Return the [x, y] coordinate for the center point of the cell that contains the specified text.  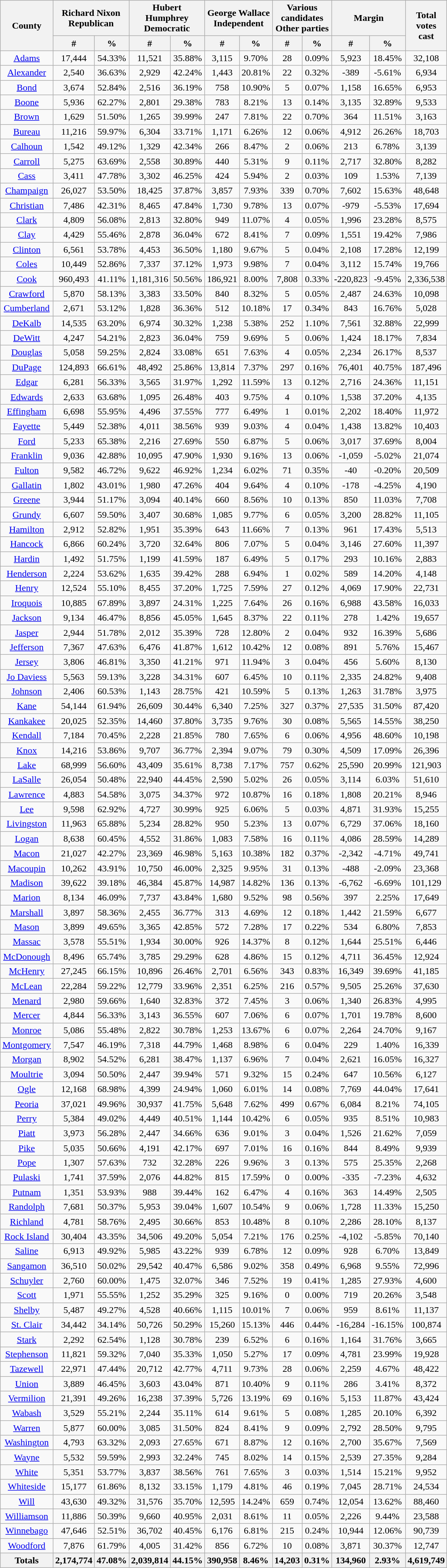
5,487 [74, 1310]
24.70% [388, 1030]
49.65% [111, 927]
2,394 [222, 750]
46.00% [187, 868]
856 [222, 1546]
1,973 [222, 264]
21.59% [388, 912]
Hancock [27, 544]
534 [351, 927]
286 [351, 1383]
Margin [369, 18]
297 [287, 367]
5,953 [149, 1207]
48.60% [388, 736]
33.71% [187, 132]
1,725 [222, 588]
6.56% [255, 971]
959 [351, 1310]
10,403 [426, 426]
-5.02% [388, 456]
824 [222, 1428]
8,638 [74, 839]
745 [222, 1457]
Union [27, 1383]
39,622 [74, 883]
41.11% [111, 279]
17,649 [426, 897]
54.33% [111, 58]
28.50% [388, 1428]
53.86% [111, 750]
29,542 [149, 1266]
815 [222, 1178]
5,233 [74, 441]
58.36% [111, 912]
30.99% [187, 809]
White [27, 1472]
9,505 [351, 986]
628 [222, 957]
2,031 [222, 1516]
397 [351, 897]
48,648 [426, 190]
1,085 [222, 515]
Schuyler [27, 1280]
327 [287, 706]
21,391 [74, 1399]
5,565 [351, 721]
59.59% [111, 1457]
DuPage [27, 367]
Hubert HumphreyDemocratic [167, 18]
26,054 [74, 780]
44.79% [187, 1045]
0.22% [317, 927]
216 [287, 986]
Clark [27, 220]
24.31% [187, 603]
960,493 [74, 279]
3,548 [426, 1295]
54.21% [111, 338]
9,134 [74, 618]
46,384 [149, 883]
5,351 [74, 1472]
79 [287, 750]
8.32% [255, 294]
Totals [27, 1560]
22,999 [426, 323]
9.98% [255, 264]
10.59% [255, 692]
19.42% [388, 235]
14.82% [255, 883]
26.17% [388, 353]
891 [351, 647]
32.89% [388, 102]
8,132 [149, 1487]
9.96% [255, 1163]
47.08% [111, 1560]
0.44% [317, 1325]
949 [222, 220]
14,203 [287, 1560]
49.26% [111, 1399]
928 [351, 1251]
2,487 [351, 294]
651 [222, 353]
2,495 [149, 1222]
2,993 [149, 1457]
346 [222, 1280]
54,144 [74, 706]
8,282 [426, 161]
Marshall [27, 912]
41.59% [187, 559]
4.81% [255, 1487]
1,158 [351, 87]
950 [222, 824]
571 [222, 1074]
51.17% [111, 500]
2,174,774 [74, 1560]
44.82% [187, 1178]
4,496 [149, 411]
59.25% [111, 353]
32.24% [187, 1457]
4,995 [426, 1001]
11,137 [426, 1310]
52.84% [111, 87]
11,521 [149, 58]
2,717 [351, 161]
1,143 [149, 692]
7.06% [255, 1015]
27.60% [388, 544]
19 [287, 1280]
St. Clair [27, 1325]
2,234 [351, 353]
18.45% [388, 58]
5,923 [351, 58]
66.61% [111, 367]
659 [287, 1501]
43,409 [149, 765]
8,738 [222, 765]
9.64% [255, 485]
47.90% [187, 456]
30.44% [187, 706]
Pope [27, 1163]
31.93% [388, 809]
10,896 [149, 971]
2,944 [74, 632]
12,595 [222, 1501]
-2.09% [388, 868]
Boone [27, 102]
1,551 [351, 235]
2,760 [74, 1280]
16,238 [149, 1399]
8.56% [255, 500]
18,425 [149, 190]
Pike [27, 1148]
7,769 [351, 1089]
13.67% [255, 1030]
9,408 [426, 677]
45.87% [187, 883]
226 [222, 1163]
61.94% [111, 706]
47.84% [187, 205]
Jersey [27, 662]
252 [287, 323]
1,728 [351, 1207]
6.70% [388, 1251]
13.62% [388, 1501]
20.81% [255, 73]
8.02% [255, 1457]
10,885 [74, 603]
9.44% [388, 1516]
8,496 [74, 957]
0.19% [317, 1487]
-5.61% [388, 73]
39.18% [111, 883]
3,806 [74, 662]
4,552 [149, 839]
7.07% [255, 544]
Champaign [27, 190]
1,951 [149, 529]
2,912 [74, 529]
1,934 [149, 942]
16,349 [351, 971]
2,292 [74, 1339]
1,514 [351, 1472]
22,284 [74, 986]
325 [222, 1295]
3,365 [149, 927]
Lee [27, 809]
42.27% [111, 853]
29.38% [187, 102]
4,956 [351, 736]
Edgar [27, 382]
42.77% [187, 1369]
37,630 [426, 986]
3.41% [388, 1383]
10.48% [255, 1222]
293 [351, 559]
26,027 [74, 190]
13.19% [255, 1399]
8.00% [255, 279]
Cass [27, 176]
4,429 [74, 235]
58.13% [111, 294]
Clinton [27, 250]
6,340 [222, 706]
62.27% [111, 102]
1,181,316 [149, 279]
732 [149, 1163]
6,729 [351, 824]
9.73% [255, 1369]
0.02% [317, 573]
2,801 [149, 102]
5,384 [74, 1118]
10.54% [255, 1207]
187,496 [426, 367]
Tazewell [27, 1369]
5,877 [74, 1428]
-16,284 [351, 1325]
DeKalb [27, 323]
11.59% [255, 382]
46 [287, 1487]
47.63% [111, 647]
Hardin [27, 559]
11,151 [426, 382]
8,004 [426, 441]
7,602 [351, 190]
Iroquois [27, 603]
6.02% [255, 471]
98 [287, 897]
40.47% [187, 1266]
14.24% [255, 1501]
22,731 [426, 588]
31.97% [187, 382]
512 [222, 308]
1.53% [388, 176]
109 [351, 176]
53.77% [111, 1472]
Richland [27, 1222]
2,792 [351, 1428]
932 [351, 632]
2,108 [351, 250]
2,813 [149, 220]
8,537 [426, 353]
8.49% [388, 1148]
19,657 [426, 618]
50.29% [187, 1325]
9.01% [255, 1133]
25.26% [388, 986]
5,936 [74, 102]
14.55% [388, 721]
0.41% [317, 1280]
Whiteside [27, 1487]
9.70% [255, 58]
440 [222, 161]
37.39% [187, 1399]
18,703 [426, 132]
3,529 [74, 1413]
1,265 [149, 117]
364 [351, 117]
32.07% [187, 1280]
47.78% [111, 176]
65.74% [111, 957]
1,238 [222, 323]
30.37% [388, 1546]
44.04% [388, 1089]
1,475 [149, 1280]
Crawford [27, 294]
30.68% [187, 515]
20.21% [388, 794]
23,588 [426, 1516]
840 [222, 294]
2,351 [222, 986]
17.09% [388, 750]
21.85% [187, 736]
121,903 [426, 765]
49.92% [111, 1251]
32.88% [388, 323]
871 [222, 1383]
2,980 [74, 1001]
7,708 [426, 500]
6,677 [426, 912]
31,576 [149, 1501]
Williamson [27, 1516]
26.48% [187, 397]
15,467 [426, 647]
2,259 [351, 1369]
6,304 [149, 132]
1,164 [351, 1339]
65.88% [111, 824]
Effingham [27, 411]
28.75% [187, 692]
8,137 [426, 1222]
Gallatin [27, 485]
9,952 [426, 1472]
9.69% [255, 338]
9,167 [426, 1030]
339 [287, 190]
27,245 [74, 971]
46.45% [111, 1383]
25.51% [388, 942]
4,069 [351, 588]
9,939 [426, 1148]
55.48% [111, 1030]
7,367 [74, 647]
47,646 [74, 1531]
8,600 [426, 1015]
2,701 [222, 971]
46.81% [111, 662]
1,607 [222, 1207]
35.33% [187, 1354]
50,726 [149, 1325]
12,524 [74, 588]
33.08% [187, 353]
14.20% [388, 573]
43.84% [187, 897]
6,176 [222, 1531]
40.95% [187, 1516]
3,603 [149, 1383]
15,177 [74, 1487]
66.15% [111, 971]
1,526 [351, 1133]
6.94% [255, 573]
10.90% [255, 87]
21,074 [426, 456]
70,140 [426, 1236]
7.21% [255, 1236]
17.90% [388, 588]
39.99% [187, 117]
50.66% [111, 1148]
34.14% [111, 1325]
843 [351, 308]
35.29% [187, 1295]
36,702 [149, 1531]
26.83% [388, 1001]
57.63% [111, 1163]
61.86% [111, 1487]
9.77% [255, 515]
5,985 [149, 1251]
67.89% [111, 603]
Henry [27, 588]
3,135 [351, 102]
41,185 [426, 971]
9,284 [426, 1457]
358 [287, 1266]
697 [222, 1148]
23.28% [388, 220]
13.82% [388, 426]
DeWitt [27, 338]
278 [351, 618]
313 [222, 912]
71 [287, 471]
41.75% [187, 1104]
229 [351, 1045]
39.42% [187, 573]
1,802 [74, 485]
1.40% [388, 1045]
-389 [351, 73]
56.28% [111, 1133]
961 [351, 529]
-178 [351, 485]
88,460 [426, 1501]
-979 [351, 205]
1,128 [149, 1339]
Mason [27, 927]
1,351 [74, 1192]
6,988 [351, 603]
54.52% [111, 1060]
16,033 [426, 603]
10.87% [255, 794]
3,735 [222, 721]
20.99% [388, 765]
6,968 [351, 1266]
50.02% [111, 1266]
34,506 [149, 1236]
8,465 [149, 205]
Pulaski [27, 1178]
3,407 [149, 515]
42.31% [111, 205]
2,878 [149, 235]
6,866 [74, 544]
424 [222, 176]
40.75% [388, 367]
Jo Daviess [27, 677]
7.62% [255, 1104]
15,250 [426, 1207]
6,698 [74, 411]
47.44% [111, 1369]
62.92% [111, 809]
12.80% [255, 632]
59.50% [111, 515]
1,680 [222, 897]
6,953 [426, 87]
5.38% [255, 323]
35.88% [187, 58]
46.72% [111, 471]
1,538 [351, 397]
18.17% [388, 338]
43.58% [388, 603]
8,902 [74, 1060]
36.36% [187, 308]
8,946 [426, 794]
29.29% [187, 957]
12,747 [426, 1546]
0.62% [317, 765]
63.32% [111, 1443]
53.12% [111, 308]
6.03% [388, 780]
187 [222, 559]
Grundy [27, 515]
Christian [27, 205]
30,937 [149, 1104]
Livingston [27, 824]
45.05% [187, 618]
9,036 [74, 456]
2,335 [351, 677]
1,612 [222, 647]
6.45% [255, 677]
10.18% [255, 308]
30.00% [187, 942]
136 [287, 883]
Bond [27, 87]
28.71% [388, 1487]
2,539 [351, 1457]
43.35% [111, 1236]
2,823 [149, 338]
59.13% [111, 677]
39.44% [187, 1192]
11.94% [255, 662]
10,944 [351, 1531]
7.63% [255, 353]
8.46% [255, 1560]
7,059 [426, 1133]
35.70% [187, 1501]
12,054 [351, 1501]
34.31% [187, 677]
-0.20% [388, 471]
37.06% [388, 824]
3,139 [426, 146]
-335 [351, 1178]
7,737 [149, 897]
2,455 [149, 912]
7.28% [255, 927]
34,442 [74, 1325]
Moultrie [27, 1074]
20,509 [426, 471]
39.94% [187, 1074]
25.35% [388, 1163]
58.76% [111, 1222]
5.27% [255, 1354]
0.17% [317, 559]
0.15% [317, 1457]
60.45% [111, 839]
16,327 [426, 1060]
1,741 [74, 1178]
660 [222, 500]
4,247 [74, 338]
37.87% [187, 190]
5,686 [426, 632]
12,199 [426, 250]
0.33% [317, 279]
589 [351, 573]
56.60% [111, 765]
4,528 [149, 1310]
27.93% [388, 1280]
971 [222, 662]
239 [222, 1339]
2,244 [149, 1413]
1,701 [351, 1015]
Macon [27, 853]
5,054 [222, 1236]
2,268 [426, 1163]
0.56% [317, 897]
2,558 [149, 161]
15.74% [388, 264]
51.50% [111, 117]
2,039,814 [149, 1560]
15,255 [426, 809]
42.88% [111, 456]
21.62% [388, 1133]
21,027 [74, 853]
4,449 [149, 1118]
4,453 [149, 250]
24.63% [388, 294]
34.37% [187, 794]
1,253 [222, 1030]
14.49% [388, 1192]
2,824 [149, 353]
3,720 [149, 544]
31.86% [187, 839]
5,058 [74, 353]
Woodford [27, 1546]
52.86% [111, 264]
24.94% [187, 1089]
55.55% [111, 1295]
Lake [27, 765]
10.16% [388, 559]
Piatt [27, 1133]
Edwards [27, 397]
0.30% [317, 750]
Randolph [27, 1207]
215 [287, 1531]
4,809 [74, 220]
3,302 [149, 176]
1,083 [222, 839]
52.35% [111, 721]
3,857 [222, 190]
31.76% [388, 1339]
68.98% [111, 1089]
37.59% [111, 1178]
11,972 [426, 411]
Total votes cast [426, 26]
2,883 [426, 559]
Peoria [27, 1104]
186,921 [222, 279]
14,289 [426, 839]
Montgomery [27, 1045]
9,582 [74, 471]
60.53% [111, 692]
4.69% [255, 912]
Franklin [27, 456]
1,996 [351, 220]
4,883 [74, 794]
Will [27, 1501]
Perry [27, 1118]
32.28% [187, 1163]
Winnebago [27, 1531]
2,633 [74, 397]
7,040 [149, 1354]
7,986 [426, 235]
-4.25% [388, 485]
7.58% [255, 839]
7.81% [255, 117]
Mercer [27, 1015]
5,086 [74, 1030]
8.98% [255, 1045]
55.21% [111, 1413]
15,260 [222, 1325]
Monroe [27, 1030]
1,180 [222, 250]
Stephenson [27, 1354]
51,610 [426, 780]
Jefferson [27, 647]
7.17% [255, 765]
Cumberland [27, 308]
8,372 [426, 1383]
Massac [27, 942]
44.45% [187, 780]
-16.15% [388, 1325]
23.99% [388, 1354]
9.78% [255, 205]
7,318 [149, 1045]
63.69% [111, 161]
36.19% [187, 87]
7,561 [351, 323]
33.96% [187, 986]
63.20% [111, 323]
8,134 [74, 897]
1,095 [149, 397]
1,644 [351, 942]
16.76% [388, 308]
850 [351, 500]
37.69% [388, 441]
53.50% [111, 190]
2.25% [388, 897]
49.27% [111, 1310]
1,930 [222, 456]
636 [222, 1133]
McHenry [27, 971]
3,017 [351, 441]
5,870 [74, 294]
8,856 [149, 618]
37.80% [187, 721]
14.37% [255, 942]
27,535 [351, 706]
16.05% [388, 1060]
12,779 [149, 986]
Vermilion [27, 1399]
Wabash [27, 1413]
43.91% [111, 868]
1,050 [222, 1354]
1,329 [149, 146]
10.01% [255, 1310]
46.92% [187, 471]
2,671 [74, 308]
1,179 [222, 1487]
20.26% [388, 1295]
1,199 [149, 559]
28.10% [388, 1222]
-5.53% [388, 205]
9.75% [255, 397]
7.01% [255, 1148]
2,226 [351, 1516]
757 [287, 765]
32,108 [426, 58]
6,127 [426, 1074]
Macoupin [27, 868]
42.85% [187, 927]
728 [222, 632]
647 [351, 1074]
7.37% [255, 367]
759 [222, 338]
Logan [27, 839]
33.50% [187, 294]
2,716 [351, 382]
10,262 [74, 868]
36,510 [74, 1266]
52.82% [111, 529]
18,160 [426, 824]
363 [351, 1192]
-4.71% [388, 853]
777 [222, 411]
19,766 [426, 264]
1,828 [149, 308]
14,535 [74, 323]
36.63% [111, 73]
101,129 [426, 883]
3,383 [149, 294]
5,532 [74, 1457]
9.55% [388, 1266]
4,619,749 [426, 1560]
County [27, 26]
643 [222, 529]
11.87% [388, 1399]
40.14% [187, 500]
4,632 [426, 1178]
-488 [351, 868]
George WallaceIndependent [238, 18]
4,844 [74, 1015]
6.26% [255, 132]
Scott [27, 1295]
Saline [27, 1251]
3,228 [149, 677]
6,586 [222, 1266]
25,590 [351, 765]
2,264 [351, 1030]
9,795 [426, 1428]
19.78% [388, 1015]
7.64% [255, 603]
7.52% [255, 1280]
4,011 [149, 426]
Kendall [27, 736]
43,630 [74, 1501]
162 [222, 1192]
10,198 [426, 736]
761 [222, 1472]
Fulton [27, 471]
3,085 [149, 1428]
-7.23% [388, 1178]
41.87% [187, 647]
17,444 [74, 58]
69 [287, 1399]
Clay [27, 235]
176 [287, 1236]
6,561 [74, 250]
55.10% [111, 588]
9.03% [255, 426]
5.94% [255, 176]
2,621 [351, 1060]
-6,762 [351, 883]
43.04% [187, 1383]
9.07% [255, 750]
10.38% [255, 853]
1.10% [317, 323]
9,622 [149, 471]
1,115 [222, 1310]
134,960 [351, 1560]
7,834 [426, 338]
0.83% [317, 971]
40.66% [187, 1310]
935 [351, 1118]
13,849 [426, 1251]
31.78% [388, 692]
5,275 [74, 161]
McLean [27, 986]
Hamilton [27, 529]
4,399 [149, 1089]
4,148 [426, 573]
5,449 [74, 426]
Washington [27, 1443]
1,468 [222, 1045]
22,971 [74, 1369]
59.97% [111, 132]
844 [351, 1148]
0.32% [317, 73]
0.35% [317, 471]
2.93% [388, 1560]
4,793 [74, 1443]
61.79% [111, 1546]
2,336,538 [426, 279]
572 [222, 927]
Douglas [27, 353]
2,012 [149, 632]
11,886 [74, 1516]
22,940 [149, 780]
76,401 [351, 367]
16.39% [388, 632]
12,924 [426, 957]
0.01% [317, 411]
8.87% [255, 1443]
100,874 [426, 1325]
8.47% [255, 146]
0.49% [317, 1266]
2,216 [149, 441]
1,980 [149, 485]
Ford [27, 441]
11.33% [388, 1207]
5,234 [149, 824]
-9.45% [388, 279]
783 [222, 102]
9.76% [255, 721]
17,641 [426, 1089]
15.21% [388, 1472]
3,411 [74, 176]
32.64% [187, 544]
49.20% [187, 1236]
0.74% [317, 1501]
59.22% [111, 986]
5,648 [222, 1104]
55.95% [111, 411]
27 [287, 588]
7,569 [426, 1443]
972 [222, 794]
343 [287, 971]
1,263 [351, 692]
5,726 [222, 1399]
37.12% [187, 264]
50.37% [111, 1207]
1,635 [149, 573]
2,406 [74, 692]
43,424 [426, 1399]
3,146 [351, 544]
-40 [351, 471]
14,987 [222, 883]
14,460 [149, 721]
9.61% [255, 1413]
5,563 [74, 677]
-220,823 [351, 279]
5,163 [222, 853]
16,339 [426, 1045]
7,681 [74, 1207]
18.40% [388, 411]
0.31% [317, 1560]
49.96% [111, 1104]
7.59% [255, 588]
6.87% [255, 441]
8.51% [388, 1118]
11,216 [74, 132]
4,005 [149, 1546]
37.55% [187, 411]
6.96% [255, 1060]
Knox [27, 750]
42.17% [187, 1148]
672 [222, 235]
Rock Island [27, 1236]
550 [222, 441]
-5.85% [388, 1236]
3,114 [351, 780]
50.56% [187, 279]
36.45% [388, 957]
Fayette [27, 426]
74,105 [426, 1104]
14,216 [74, 750]
5,028 [426, 308]
3,350 [149, 662]
6,476 [149, 647]
182 [287, 853]
6.81% [255, 1531]
38,250 [426, 721]
Madison [27, 883]
51.78% [111, 632]
40.51% [187, 1118]
Adams [27, 58]
36.55% [187, 1015]
2,516 [149, 87]
17.43% [388, 529]
2,325 [222, 868]
1,808 [351, 794]
1,542 [74, 146]
0.67% [317, 1104]
7,486 [74, 205]
926 [222, 942]
11.07% [255, 220]
1,225 [222, 603]
44.15% [187, 1560]
13,814 [222, 367]
11,821 [74, 1354]
Stark [27, 1339]
Jasper [27, 632]
55.46% [111, 235]
1,438 [351, 426]
23,369 [149, 853]
42.34% [187, 146]
10.56% [388, 1074]
17.59% [255, 1178]
Kankakee [27, 721]
41.21% [187, 662]
39.69% [388, 971]
758 [222, 87]
43.01% [111, 485]
9,660 [149, 1516]
-2,342 [351, 853]
7,337 [149, 264]
614 [222, 1413]
0.14% [317, 102]
9.67% [255, 250]
6.52% [255, 1339]
2,228 [149, 736]
288 [222, 573]
2,822 [149, 1030]
3,163 [426, 117]
37,021 [74, 1104]
3,973 [74, 1133]
51.75% [111, 559]
404 [222, 485]
26,396 [426, 750]
30.66% [187, 1222]
9.32% [255, 1074]
47.26% [187, 485]
1,492 [74, 559]
68,999 [74, 765]
3,674 [74, 87]
30 [287, 721]
1,730 [222, 205]
5,153 [351, 1399]
0.25% [317, 1236]
56.08% [111, 220]
4,135 [426, 397]
24.82% [388, 677]
9.02% [255, 1266]
3,143 [149, 1015]
65.38% [111, 441]
46.19% [111, 1045]
1,144 [222, 1118]
7,853 [426, 927]
1,234 [222, 471]
33.15% [187, 1487]
6.01% [255, 1089]
2,540 [74, 73]
11,105 [426, 515]
50.39% [111, 1516]
988 [149, 1192]
6,446 [426, 942]
10,098 [426, 294]
15.13% [255, 1325]
27.69% [187, 441]
456 [351, 662]
Cook [27, 279]
70.45% [111, 736]
10,750 [149, 868]
25.86% [187, 367]
2,700 [351, 1443]
46.25% [187, 176]
27.35% [388, 1457]
11 [287, 1516]
6,392 [426, 1413]
4,191 [149, 1148]
247 [222, 117]
7.93% [255, 190]
54.58% [111, 794]
6.80% [388, 927]
390,958 [222, 1560]
1,629 [74, 117]
9.52% [255, 897]
1,640 [149, 1001]
Various candidatesOther parties [302, 18]
Sangamon [27, 1266]
3,112 [351, 264]
30.32% [187, 323]
30.89% [187, 161]
2,286 [351, 1222]
28.59% [388, 839]
1,137 [222, 1060]
2,590 [222, 780]
Carroll [27, 161]
19,928 [426, 1354]
4.86% [255, 957]
10,449 [74, 264]
3,665 [426, 1339]
4,912 [351, 132]
26.26% [388, 132]
4,190 [426, 485]
5.76% [388, 647]
780 [222, 736]
5.60% [388, 662]
59.32% [111, 1354]
7.45% [255, 1001]
3,837 [149, 1472]
LaSalle [27, 780]
McDonough [27, 957]
11.03% [388, 500]
925 [222, 809]
3,944 [74, 500]
90,739 [426, 1531]
50.50% [111, 1074]
3,871 [351, 1546]
671 [222, 1443]
48,422 [426, 1369]
72,996 [426, 1266]
6,084 [351, 1104]
40.45% [187, 1531]
1,443 [222, 73]
39.04% [187, 1207]
12,168 [74, 1089]
10.40% [255, 1383]
63.68% [111, 397]
53.62% [111, 573]
31.42% [187, 1546]
5,513 [426, 529]
7,139 [426, 176]
0.34% [317, 308]
0.57% [317, 986]
Lawrence [27, 794]
46.98% [187, 853]
8,130 [426, 662]
9,707 [149, 750]
Calhoun [27, 146]
17.28% [388, 250]
11.66% [255, 529]
1,171 [222, 132]
10,983 [426, 1118]
-6.69% [388, 883]
20,712 [149, 1369]
9,533 [426, 102]
34.66% [187, 1133]
1.42% [388, 618]
1,060 [222, 1089]
-4,102 [351, 1236]
1,424 [351, 338]
59.66% [111, 1001]
Ogle [27, 1089]
446 [287, 1325]
Wayne [27, 1457]
Henderson [27, 573]
4.67% [388, 1369]
20,025 [74, 721]
2,093 [149, 1443]
3,115 [222, 58]
266 [222, 146]
7,808 [287, 279]
7,184 [74, 736]
7.25% [255, 706]
8,575 [426, 220]
6,913 [74, 1251]
15.63% [388, 190]
31 [287, 868]
719 [351, 1295]
5.02% [255, 780]
6,934 [426, 73]
9.95% [255, 868]
Menard [27, 1001]
421 [222, 692]
Morgan [27, 1060]
36.50% [187, 250]
11.51% [388, 117]
26,609 [149, 706]
4,727 [149, 809]
3,785 [149, 957]
17,694 [426, 205]
1,645 [222, 618]
499 [287, 1104]
806 [222, 544]
Shelby [27, 1310]
11,963 [74, 824]
6.06% [255, 809]
6.72% [255, 1546]
3,899 [74, 927]
26.46% [187, 971]
3,578 [74, 942]
1,442 [351, 912]
Putnam [27, 1192]
Warren [27, 1428]
35.67% [388, 1443]
35.61% [187, 765]
16.65% [388, 87]
403 [222, 397]
50.48% [111, 780]
1,340 [351, 1001]
2,224 [74, 573]
46.47% [111, 618]
49.02% [111, 1118]
20.10% [388, 1413]
10,095 [149, 456]
853 [222, 1222]
4,509 [351, 750]
30,404 [74, 1236]
372 [222, 1001]
5,035 [74, 1148]
3,889 [74, 1383]
6.25% [255, 986]
Brown [27, 117]
1,252 [149, 1295]
7,876 [74, 1546]
32.83% [187, 1001]
52.38% [111, 426]
49.32% [111, 1501]
Bureau [27, 132]
24.36% [388, 382]
49.12% [111, 146]
53.93% [111, 1192]
52.51% [111, 1531]
3,200 [351, 515]
3,565 [149, 382]
27.65% [187, 1443]
6.47% [255, 1192]
35.11% [187, 1413]
4,871 [351, 809]
Kane [27, 706]
1,307 [74, 1163]
43.22% [187, 1251]
24,534 [426, 1487]
48,492 [149, 367]
62.54% [111, 1339]
1,292 [222, 382]
12.06% [388, 1531]
49,741 [426, 853]
1,971 [74, 1295]
3,075 [149, 794]
4,086 [351, 839]
9,598 [74, 809]
2,202 [351, 411]
11,397 [426, 544]
87,420 [426, 706]
8,455 [149, 588]
6,974 [149, 323]
Coles [27, 264]
3,975 [426, 692]
8.37% [255, 618]
2,076 [149, 1178]
7,547 [74, 1045]
Marion [27, 897]
55.51% [111, 942]
60.24% [111, 544]
4,600 [426, 1280]
7,045 [351, 1487]
23,368 [426, 868]
124,893 [74, 367]
Johnson [27, 692]
5.23% [255, 824]
38.47% [187, 1060]
46.09% [111, 897]
53.78% [111, 250]
Greene [27, 500]
575 [351, 1163]
Alexander [27, 73]
5.31% [255, 161]
213 [351, 146]
2,929 [149, 73]
-1,059 [351, 456]
Jackson [27, 618]
6,607 [74, 515]
2,505 [426, 1192]
42.24% [187, 73]
Richard NixonRepublican [91, 18]
